Pinpoint the cell where the given text exists, returning its (x, y) midpoint coordinate. 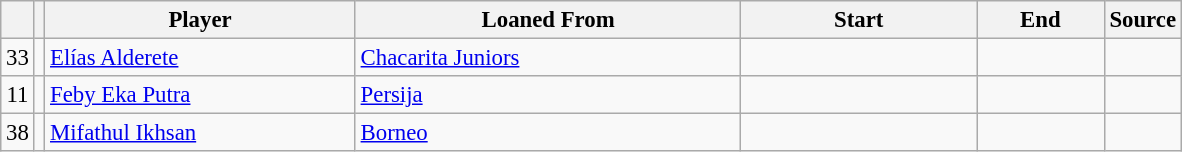
Borneo (548, 133)
Chacarita Juniors (548, 58)
Player (200, 20)
Persija (548, 95)
Start (859, 20)
Elías Alderete (200, 58)
38 (18, 133)
11 (18, 95)
Mifathul Ikhsan (200, 133)
Feby Eka Putra (200, 95)
Loaned From (548, 20)
Source (1142, 20)
End (1040, 20)
33 (18, 58)
